Return the (x, y) coordinate for the center point of the cell that contains the specified text.  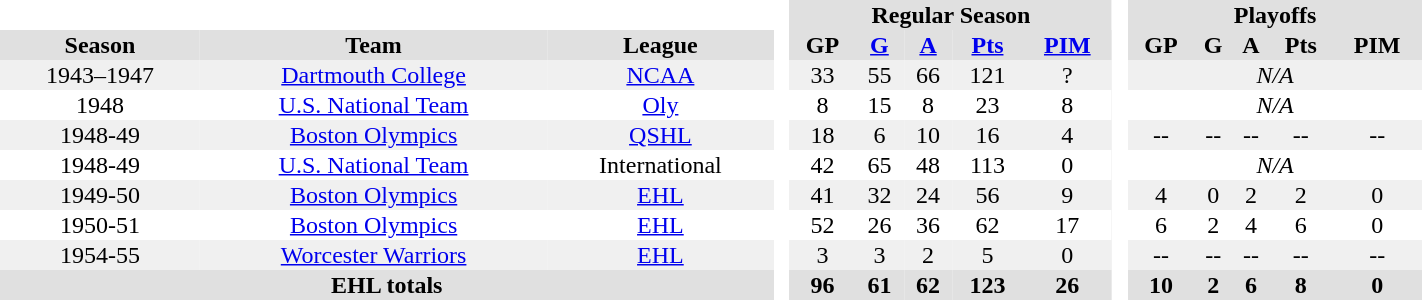
1943–1947 (100, 75)
Oly (660, 105)
61 (880, 285)
23 (987, 105)
1950-51 (100, 225)
32 (880, 195)
52 (822, 225)
Regular Season (951, 15)
121 (987, 75)
1949-50 (100, 195)
18 (822, 135)
17 (1068, 225)
33 (822, 75)
Dartmouth College (374, 75)
41 (822, 195)
96 (822, 285)
42 (822, 165)
1954-55 (100, 255)
Worcester Warriors (374, 255)
League (660, 45)
24 (928, 195)
Playoffs (1275, 15)
16 (987, 135)
66 (928, 75)
65 (880, 165)
36 (928, 225)
Team (374, 45)
5 (987, 255)
? (1068, 75)
EHL totals (387, 285)
1948 (100, 105)
55 (880, 75)
56 (987, 195)
113 (987, 165)
QSHL (660, 135)
NCAA (660, 75)
International (660, 165)
9 (1068, 195)
123 (987, 285)
Season (100, 45)
15 (880, 105)
48 (928, 165)
